Provide the (X, Y) coordinate of the cell's center where the given text is located.  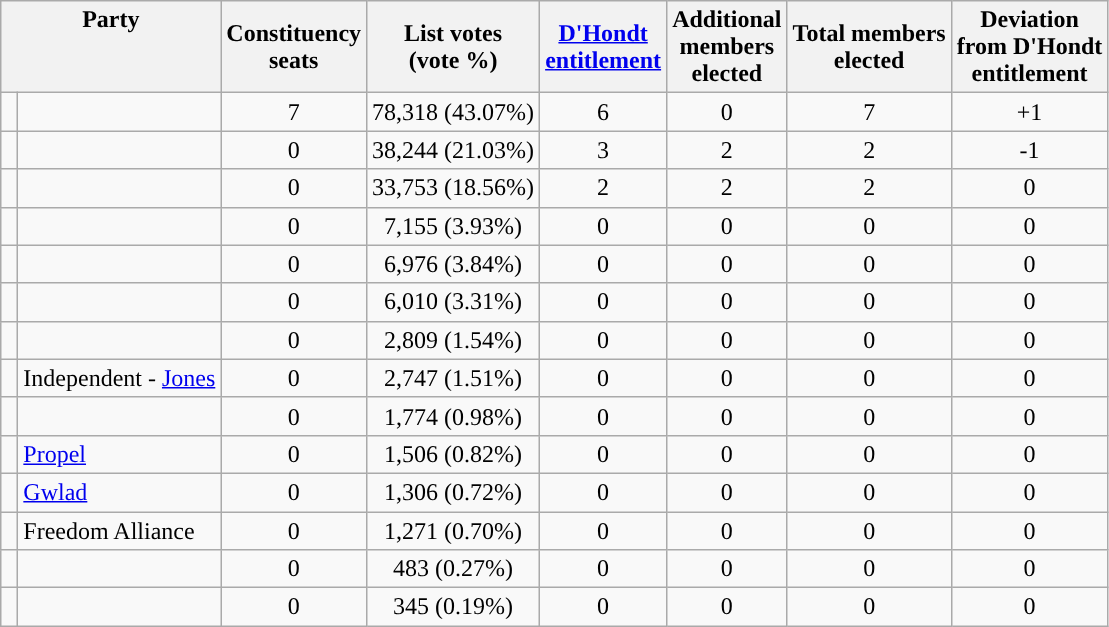
6,010 (3.31%) (454, 302)
38,244 (21.03%) (454, 150)
Constituencyseats (294, 47)
345 (0.19%) (454, 607)
7,155 (3.93%) (454, 226)
Gwlad (120, 492)
Deviationfrom D'Hondtentitlement (1030, 47)
1,506 (0.82%) (454, 454)
1,306 (0.72%) (454, 492)
78,318 (43.07%) (454, 112)
6 (604, 112)
Propel (120, 454)
33,753 (18.56%) (454, 188)
Total memberselected (869, 47)
Party (111, 47)
Additionalmemberselected (727, 47)
6,976 (3.84%) (454, 264)
D'Hondtentitlement (604, 47)
List votes(vote %) (454, 47)
2,809 (1.54%) (454, 340)
483 (0.27%) (454, 569)
1,774 (0.98%) (454, 416)
-1 (1030, 150)
Independent - Jones (120, 378)
2,747 (1.51%) (454, 378)
3 (604, 150)
Freedom Alliance (120, 531)
1,271 (0.70%) (454, 531)
+1 (1030, 112)
